Return (x, y) of the center of cell containing provided text 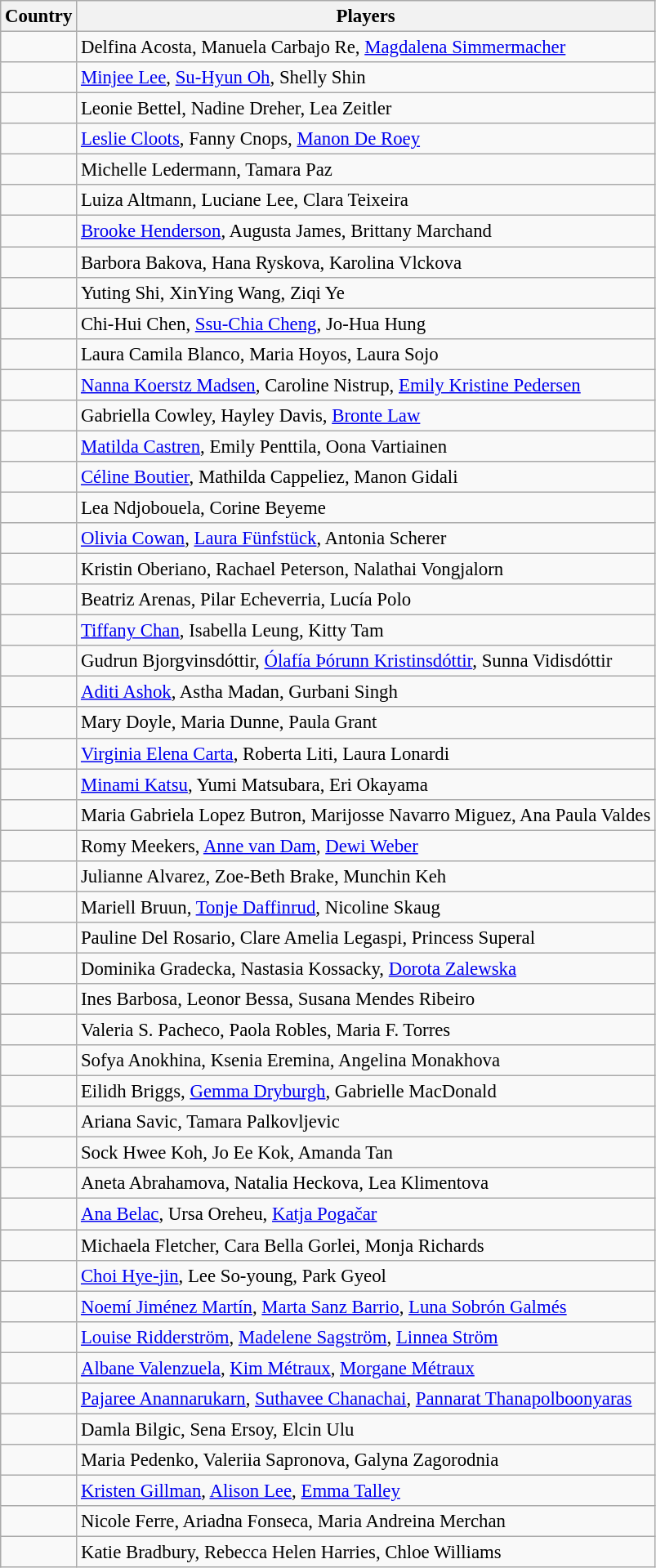
Romy Meekers, Anne van Dam, Dewi Weber (366, 846)
Sofya Anokhina, Ksenia Eremina, Angelina Monakhova (366, 1061)
Sock Hwee Koh, Jo Ee Kok, Amanda Tan (366, 1153)
Noemí Jiménez Martín, Marta Sanz Barrio, Luna Sobrón Galmés (366, 1307)
Maria Gabriela Lopez Butron, Marijosse Navarro Miguez, Ana Paula Valdes (366, 815)
Yuting Shi, XinYing Wang, Ziqi Ye (366, 293)
Pauline Del Rosario, Clare Amelia Legaspi, Princess Superal (366, 938)
Nanna Koerstz Madsen, Caroline Nistrup, Emily Kristine Pedersen (366, 385)
Katie Bradbury, Rebecca Helen Harries, Chloe Williams (366, 1552)
Kristin Oberiano, Rachael Peterson, Nalathai Vongjalorn (366, 570)
Players (366, 16)
Gabriella Cowley, Hayley Davis, Bronte Law (366, 416)
Beatriz Arenas, Pilar Echeverria, Lucía Polo (366, 600)
Olivia Cowan, Laura Fünfstück, Antonia Scherer (366, 538)
Maria Pedenko, Valeriia Sapronova, Galyna Zagorodnia (366, 1460)
Choi Hye-jin, Lee So-young, Park Gyeol (366, 1275)
Chi-Hui Chen, Ssu-Chia Cheng, Jo-Hua Hung (366, 324)
Gudrun Bjorgvinsdóttir, Ólafía Þórunn Kristinsdóttir, Sunna Vidisdóttir (366, 661)
Kristen Gillman, Alison Lee, Emma Talley (366, 1490)
Matilda Castren, Emily Penttila, Oona Vartiainen (366, 446)
Dominika Gradecka, Nastasia Kossacky, Dorota Zalewska (366, 968)
Albane Valenzuela, Kim Métraux, Morgane Métraux (366, 1368)
Aneta Abrahamova, Natalia Heckova, Lea Klimentova (366, 1184)
Damla Bilgic, Sena Ersoy, Elcin Ulu (366, 1429)
Pajaree Anannarukarn, Suthavee Chanachai, Pannarat Thanapolboonyaras (366, 1399)
Michaela Fletcher, Cara Bella Gorlei, Monja Richards (366, 1245)
Mary Doyle, Maria Dunne, Paula Grant (366, 723)
Delfina Acosta, Manuela Carbajo Re, Magdalena Simmermacher (366, 47)
Julianne Alvarez, Zoe-Beth Brake, Munchin Keh (366, 877)
Brooke Henderson, Augusta James, Brittany Marchand (366, 231)
Minami Katsu, Yumi Matsubara, Eri Okayama (366, 784)
Lea Ndjobouela, Corine Beyeme (366, 507)
Céline Boutier, Mathilda Cappeliez, Manon Gidali (366, 477)
Ariana Savic, Tamara Palkovljevic (366, 1122)
Aditi Ashok, Astha Madan, Gurbani Singh (366, 692)
Valeria S. Pacheco, Paola Robles, Maria F. Torres (366, 1030)
Eilidh Briggs, Gemma Dryburgh, Gabrielle MacDonald (366, 1092)
Ana Belac, Ursa Oreheu, Katja Pogačar (366, 1214)
Virginia Elena Carta, Roberta Liti, Laura Lonardi (366, 753)
Leonie Bettel, Nadine Dreher, Lea Zeitler (366, 109)
Nicole Ferre, Ariadna Fonseca, Maria Andreina Merchan (366, 1521)
Luiza Altmann, Luciane Lee, Clara Teixeira (366, 200)
Laura Camila Blanco, Maria Hoyos, Laura Sojo (366, 354)
Leslie Cloots, Fanny Cnops, Manon De Roey (366, 139)
Country (39, 16)
Ines Barbosa, Leonor Bessa, Susana Mendes Ribeiro (366, 999)
Tiffany Chan, Isabella Leung, Kitty Tam (366, 631)
Michelle Ledermann, Tamara Paz (366, 170)
Minjee Lee, Su-Hyun Oh, Shelly Shin (366, 78)
Barbora Bakova, Hana Ryskova, Karolina Vlckova (366, 262)
Mariell Bruun, Tonje Daffinrud, Nicoline Skaug (366, 907)
Louise Ridderström, Madelene Sagström, Linnea Ström (366, 1337)
